Identify which cell holds the provided text, then report its [X, Y] central coordinate. 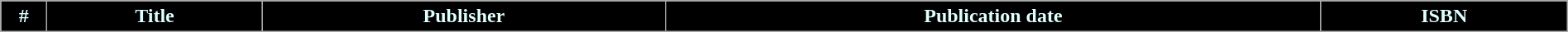
Title [155, 16]
Publisher [464, 16]
Publication date [993, 16]
# [24, 16]
ISBN [1444, 16]
